Locate the cell with the specified text and output its [x, y] center coordinate. 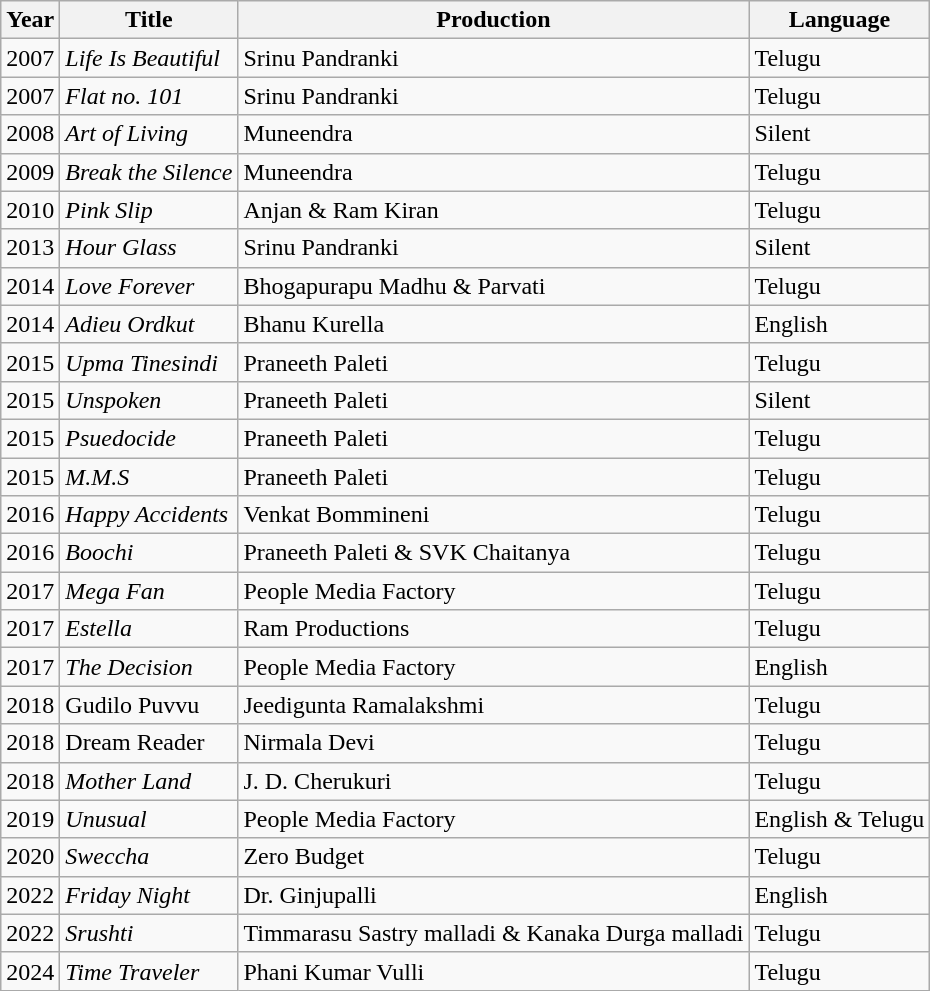
Gudilo Puvvu [149, 705]
Year [30, 20]
Friday Night [149, 895]
The Decision [149, 667]
Sweccha [149, 857]
2010 [30, 210]
Nirmala Devi [494, 743]
Life Is Beautiful [149, 58]
Srushti [149, 933]
Zero Budget [494, 857]
Dr. Ginjupalli [494, 895]
Bhogapurapu Madhu & Parvati [494, 286]
Anjan & Ram Kiran [494, 210]
Time Traveler [149, 971]
Title [149, 20]
2019 [30, 819]
Love Forever [149, 286]
Unusual [149, 819]
Production [494, 20]
Break the Silence [149, 172]
M.M.S [149, 477]
Flat no. 101 [149, 96]
Unspoken [149, 400]
Psuedocide [149, 438]
Estella [149, 629]
Boochi [149, 553]
Ram Productions [494, 629]
Adieu Ordkut [149, 324]
2020 [30, 857]
Dream Reader [149, 743]
Bhanu Kurella [494, 324]
2024 [30, 971]
Language [840, 20]
Happy Accidents [149, 515]
2013 [30, 248]
J. D. Cherukuri [494, 781]
Praneeth Paleti & SVK Chaitanya [494, 553]
English & Telugu [840, 819]
Upma Tinesindi [149, 362]
Venkat Bommineni [494, 515]
Timmarasu Sastry malladi & Kanaka Durga malladi [494, 933]
Art of Living [149, 134]
Phani Kumar Vulli [494, 971]
Pink Slip [149, 210]
Mega Fan [149, 591]
Jeedigunta Ramalakshmi [494, 705]
2008 [30, 134]
2009 [30, 172]
Hour Glass [149, 248]
Mother Land [149, 781]
